Scan for the cell matching the given text and deliver its [X, Y] coordinate at center. 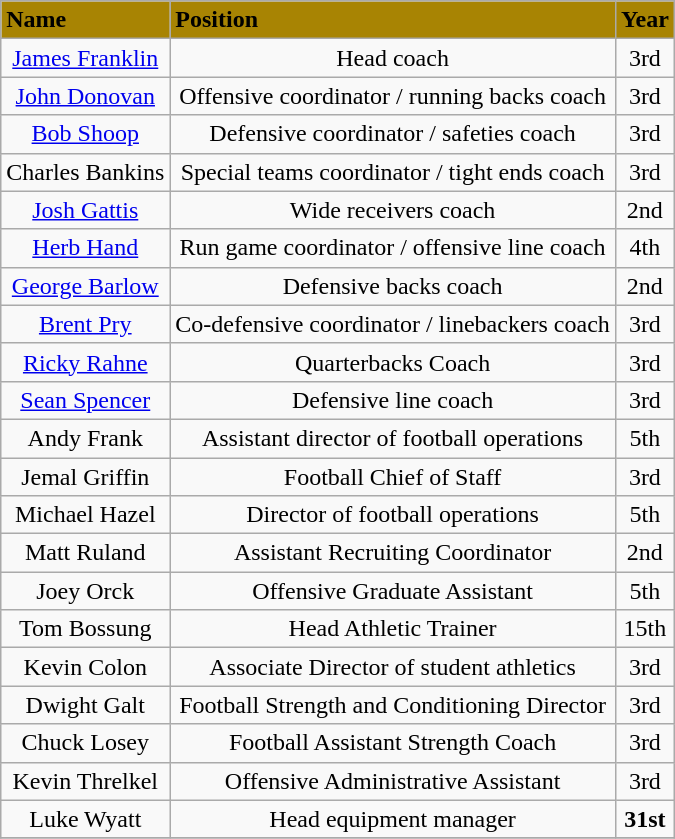
Defensive backs coach [393, 286]
Quarterbacks Coach [393, 362]
Head equipment manager [393, 819]
John Donovan [86, 96]
Football Chief of Staff [393, 477]
Year [644, 20]
Sean Spencer [86, 400]
Kevin Threlkel [86, 781]
Ricky Rahne [86, 362]
Co-defensive coordinator / linebackers coach [393, 324]
Matt Ruland [86, 553]
Herb Hand [86, 248]
Football Strength and Conditioning Director [393, 705]
Head Athletic Trainer [393, 629]
Chuck Losey [86, 743]
Offensive coordinator / running backs coach [393, 96]
Head coach [393, 58]
Name [86, 20]
Luke Wyatt [86, 819]
James Franklin [86, 58]
Joey Orck [86, 591]
Dwight Galt [86, 705]
Josh Gattis [86, 210]
Assistant Recruiting Coordinator [393, 553]
Brent Pry [86, 324]
Assistant director of football operations [393, 438]
Michael Hazel [86, 515]
Defensive coordinator / safeties coach [393, 134]
4th [644, 248]
Tom Bossung [86, 629]
Bob Shoop [86, 134]
Football Assistant Strength Coach [393, 743]
Director of football operations [393, 515]
Offensive Administrative Assistant [393, 781]
Defensive line coach [393, 400]
Wide receivers coach [393, 210]
George Barlow [86, 286]
15th [644, 629]
Jemal Griffin [86, 477]
Offensive Graduate Assistant [393, 591]
Associate Director of student athletics [393, 667]
Kevin Colon [86, 667]
Andy Frank [86, 438]
Charles Bankins [86, 172]
Run game coordinator / offensive line coach [393, 248]
Special teams coordinator / tight ends coach [393, 172]
31st [644, 819]
Position [393, 20]
